Return the [x, y] coordinate for the center point of the cell that contains the specified text.  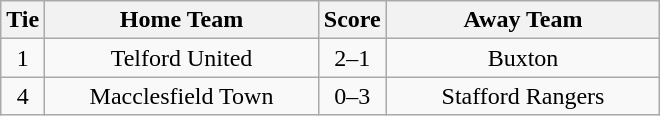
Home Team [182, 20]
1 [23, 58]
0–3 [352, 96]
4 [23, 96]
Score [352, 20]
Macclesfield Town [182, 96]
Away Team [523, 20]
Stafford Rangers [523, 96]
Tie [23, 20]
Buxton [523, 58]
2–1 [352, 58]
Telford United [182, 58]
